Capture the cell that displays the provided text and extract its (x, y) central coordinate. 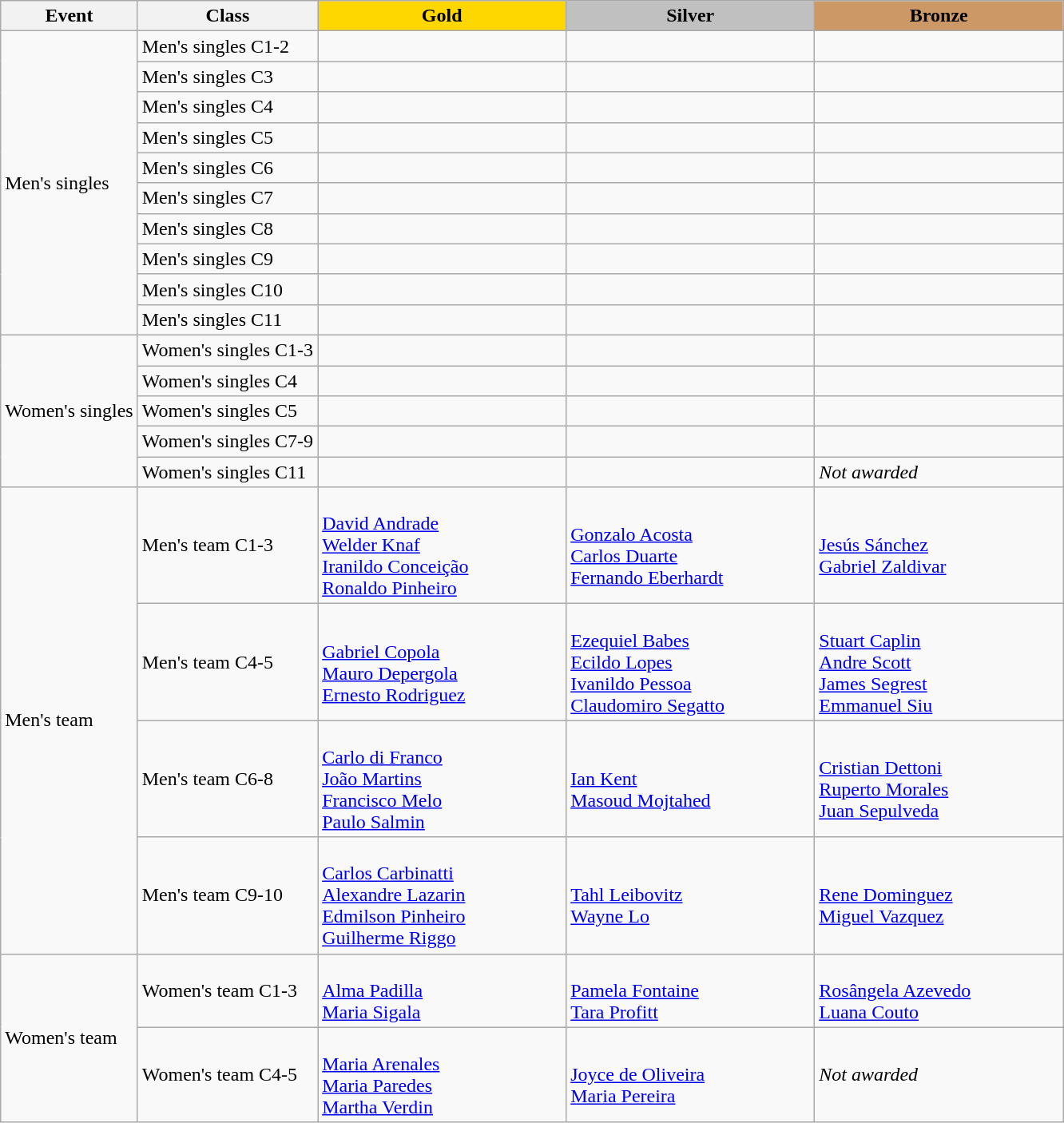
Men's team C4-5 (227, 662)
Women's singles C4 (227, 381)
Gabriel CopolaMauro DepergolaErnesto Rodriguez (443, 662)
Tahl LeibovitzWayne Lo (690, 895)
Alma PadillaMaria Sigala (443, 990)
Men's team (69, 720)
Women's team (69, 1038)
Women's singles (69, 411)
Maria ArenalesMaria ParedesMartha Verdin (443, 1075)
Women's team C1-3 (227, 990)
Men's singles C3 (227, 77)
David AndradeWelder KnafIranildo ConceiçãoRonaldo Pinheiro (443, 546)
Cristian DettoniRuperto MoralesJuan Sepulveda (939, 779)
Men's singles C7 (227, 198)
Men's singles C1-2 (227, 46)
Rosângela AzevedoLuana Couto (939, 990)
Men's singles C10 (227, 289)
Ezequiel BabesEcildo LopesIvanildo PessoaClaudomiro Segatto (690, 662)
Silver (690, 16)
Gold (443, 16)
Event (69, 16)
Bronze (939, 16)
Men's singles C4 (227, 107)
Women's singles C1-3 (227, 350)
Men's singles C8 (227, 228)
Jesús SánchezGabriel Zaldivar (939, 546)
Rene DominguezMiguel Vazquez (939, 895)
Men's team C6-8 (227, 779)
Men's team C9-10 (227, 895)
Ian KentMasoud Mojtahed (690, 779)
Women's team C4-5 (227, 1075)
Class (227, 16)
Joyce de OliveiraMaria Pereira (690, 1075)
Carlos CarbinattiAlexandre LazarinEdmilson PinheiroGuilherme Riggo (443, 895)
Gonzalo AcostaCarlos DuarteFernando Eberhardt (690, 546)
Men's singles C9 (227, 259)
Stuart CaplinAndre ScottJames SegrestEmmanuel Siu (939, 662)
Men's singles (69, 184)
Pamela FontaineTara Profitt (690, 990)
Women's singles C11 (227, 472)
Carlo di FrancoJoão MartinsFrancisco MeloPaulo Salmin (443, 779)
Men's team C1-3 (227, 546)
Men's singles C6 (227, 168)
Men's singles C11 (227, 319)
Men's singles C5 (227, 137)
Women's singles C5 (227, 411)
Women's singles C7-9 (227, 442)
